Identify which cell holds the provided text, then report its (X, Y) central coordinate. 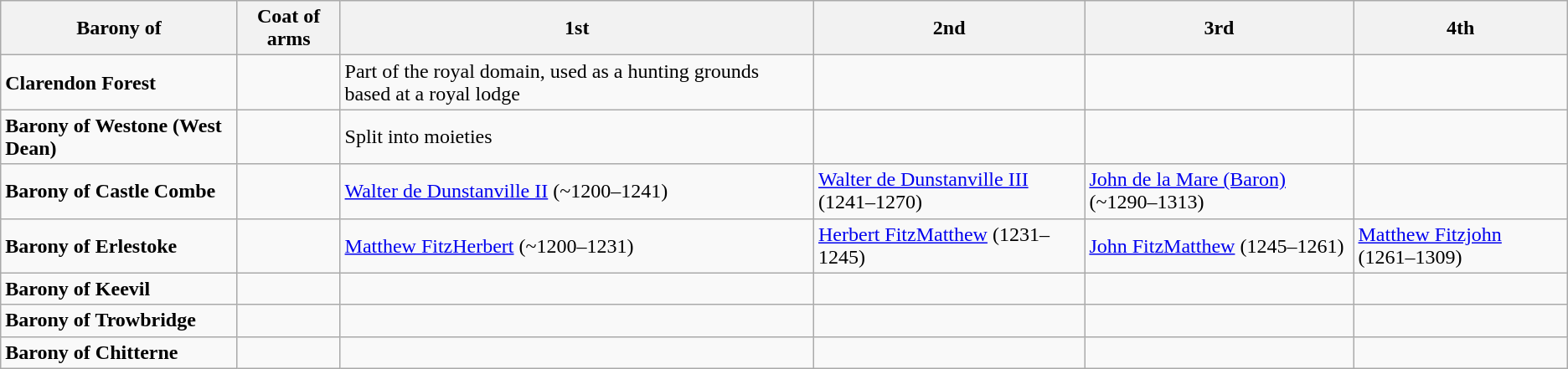
John FitzMatthew (1245–1261) (1220, 246)
Barony of Chitterne (119, 352)
Barony of Keevil (119, 289)
Barony of Trowbridge (119, 320)
Coat of arms (288, 28)
Split into moieties (576, 137)
4th (1461, 28)
Walter de Dunstanville II (~1200–1241) (576, 191)
Barony of Westone (West Dean) (119, 137)
Matthew FitzHerbert (~1200–1231) (576, 246)
Barony of Castle Combe (119, 191)
1st (576, 28)
Walter de Dunstanville III (1241–1270) (948, 191)
Part of the royal domain, used as a hunting grounds based at a royal lodge (576, 82)
Herbert FitzMatthew (1231–1245) (948, 246)
John de la Mare (Baron) (~1290–1313) (1220, 191)
2nd (948, 28)
Matthew Fitzjohn (1261–1309) (1461, 246)
Barony of (119, 28)
Clarendon Forest (119, 82)
Barony of Erlestoke (119, 246)
3rd (1220, 28)
